Identify which cell holds the provided text, then report its [X, Y] central coordinate. 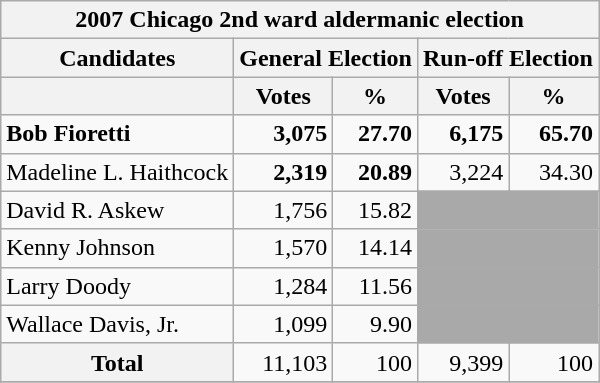
34.30 [554, 172]
Run-off Election [508, 58]
Wallace Davis, Jr. [118, 324]
Larry Doody [118, 286]
3,224 [462, 172]
14.14 [376, 248]
2,319 [284, 172]
15.82 [376, 210]
Madeline L. Haithcock [118, 172]
1,284 [284, 286]
David R. Askew [118, 210]
3,075 [284, 134]
65.70 [554, 134]
27.70 [376, 134]
11,103 [284, 362]
2007 Chicago 2nd ward aldermanic election [300, 20]
General Election [326, 58]
11.56 [376, 286]
Bob Fioretti [118, 134]
20.89 [376, 172]
Kenny Johnson [118, 248]
Candidates [118, 58]
1,570 [284, 248]
6,175 [462, 134]
9.90 [376, 324]
Total [118, 362]
9,399 [462, 362]
1,099 [284, 324]
1,756 [284, 210]
